Search for the cell housing the specified text and yield its [x, y] center coordinate. 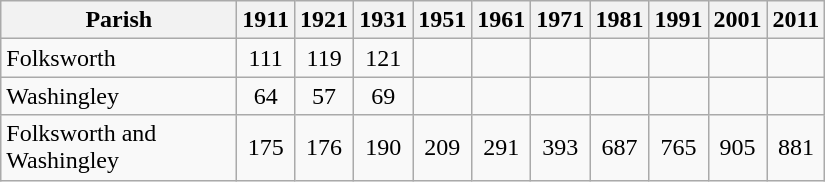
176 [324, 148]
190 [384, 148]
Folksworth and Washingley [119, 148]
765 [678, 148]
1971 [560, 20]
905 [738, 148]
1981 [620, 20]
2011 [796, 20]
393 [560, 148]
1921 [324, 20]
Parish [119, 20]
1951 [442, 20]
64 [266, 96]
Folksworth [119, 58]
1991 [678, 20]
881 [796, 148]
291 [502, 148]
1931 [384, 20]
Washingley [119, 96]
209 [442, 148]
1961 [502, 20]
111 [266, 58]
1911 [266, 20]
57 [324, 96]
687 [620, 148]
119 [324, 58]
121 [384, 58]
175 [266, 148]
69 [384, 96]
2001 [738, 20]
